Scan for the cell matching the given text and deliver its (X, Y) coordinate at center. 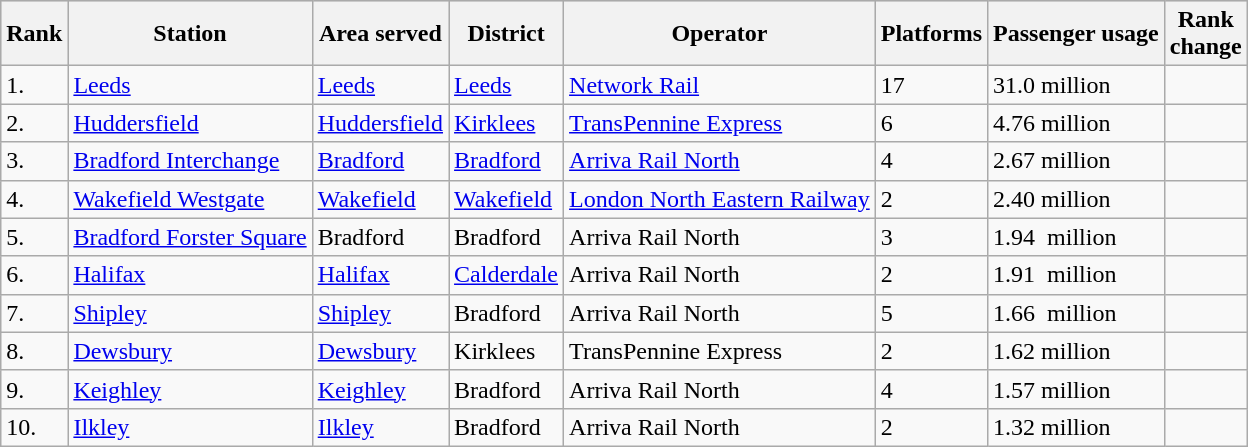
3 (931, 237)
5 (931, 313)
Area served (380, 34)
2.67 million (1076, 161)
Station (190, 34)
7. (34, 313)
Platforms (931, 34)
1. (34, 85)
Network Rail (720, 85)
3. (34, 161)
6 (931, 123)
1.32 million (1076, 427)
10. (34, 427)
8. (34, 351)
17 (931, 85)
Bradford Interchange (190, 161)
Calderdale (506, 275)
Rank (34, 34)
2.40 million (1076, 199)
2. (34, 123)
Wakefield Westgate (190, 199)
31.0 million (1076, 85)
4. (34, 199)
Bradford Forster Square (190, 237)
District (506, 34)
Passenger usage (1076, 34)
1.91 million (1076, 275)
5. (34, 237)
4.76 million (1076, 123)
1.66 million (1076, 313)
1.62 million (1076, 351)
Operator (720, 34)
6. (34, 275)
1.57 million (1076, 389)
Rankchange (1206, 34)
London North Eastern Railway (720, 199)
1.94 million (1076, 237)
9. (34, 389)
